Determine the [X, Y] coordinate at the center of the cell enclosing the given text.  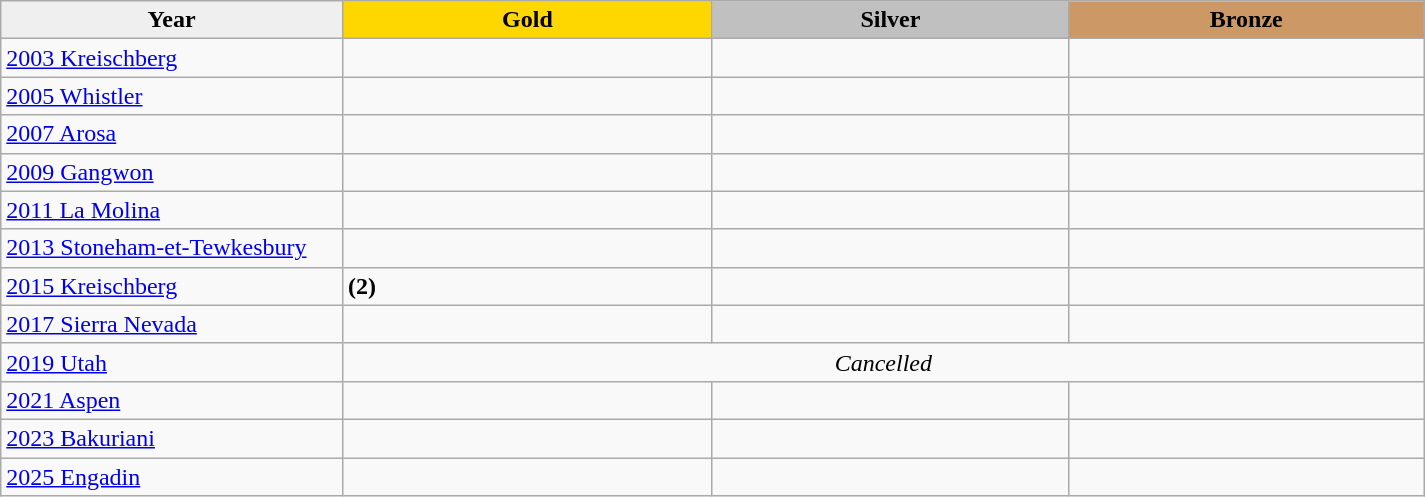
Cancelled [883, 362]
2005 Whistler [172, 96]
2003 Kreischberg [172, 58]
Gold [527, 20]
2021 Aspen [172, 400]
Silver [890, 20]
2009 Gangwon [172, 172]
(2) [527, 286]
2007 Arosa [172, 134]
2017 Sierra Nevada [172, 324]
2011 La Molina [172, 210]
Bronze [1246, 20]
2023 Bakuriani [172, 438]
2025 Engadin [172, 477]
2019 Utah [172, 362]
Year [172, 20]
2015 Kreischberg [172, 286]
2013 Stoneham-et-Tewkesbury [172, 248]
